Scan for the cell matching the given text and deliver its [x, y] coordinate at center. 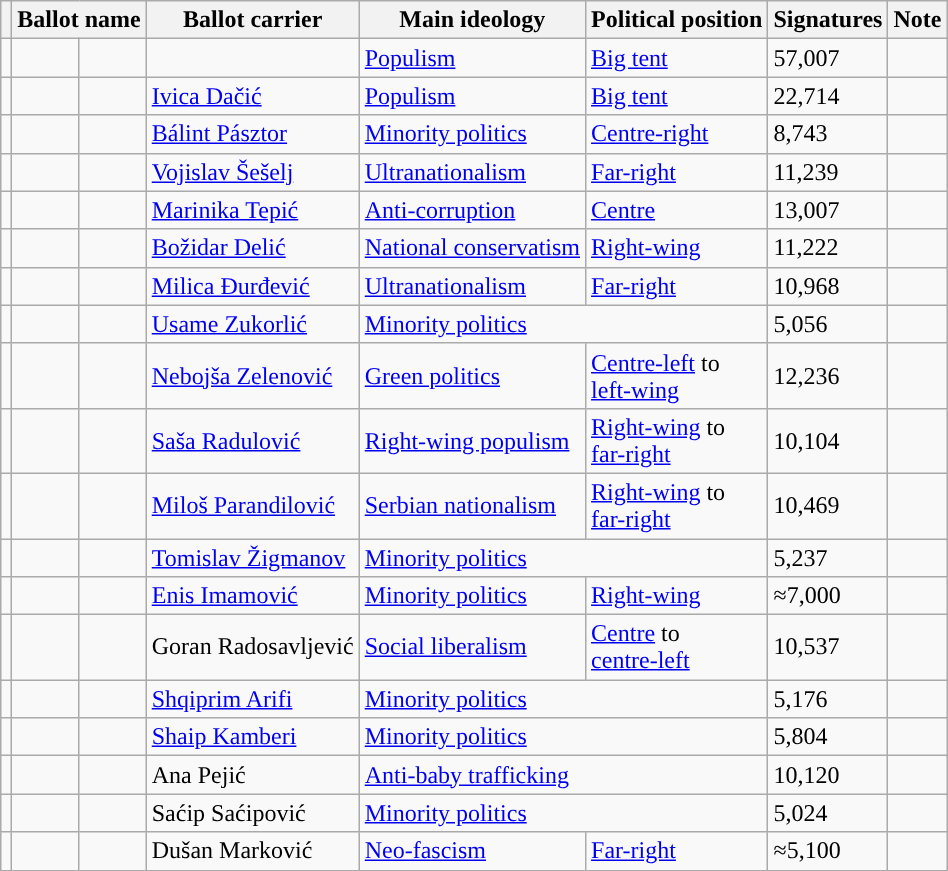
Centre tocentre-left [677, 648]
Marinika Tepić [252, 210]
Social liberalism [472, 648]
Saša Radulović [252, 440]
11,222 [828, 248]
5,237 [828, 557]
10,104 [828, 440]
Main ideology [472, 20]
Ballot carrier [252, 20]
≈5,100 [828, 851]
Political position [677, 20]
Shqiprim Arifi [252, 699]
National conservatism [472, 248]
Vojislav Šešelj [252, 172]
≈7,000 [828, 596]
Neo-fascism [472, 851]
Centre-right [677, 134]
Note [918, 20]
22,714 [828, 96]
10,537 [828, 648]
10,120 [828, 775]
10,968 [828, 286]
Enis Imamović [252, 596]
8,743 [828, 134]
Tomislav Žigmanov [252, 557]
Ana Pejić [252, 775]
Dušan Marković [252, 851]
57,007 [828, 58]
Goran Radosavljević [252, 648]
Saćip Saćipović [252, 813]
12,236 [828, 376]
Serbian nationalism [472, 506]
10,469 [828, 506]
Anti-baby trafficking [564, 775]
Centre [677, 210]
Right-wing populism [472, 440]
Signatures [828, 20]
Usame Zukorlić [252, 324]
Green politics [472, 376]
Milica Đurđević [252, 286]
Shaip Kamberi [252, 737]
Ivica Dačić [252, 96]
5,804 [828, 737]
Božidar Delić [252, 248]
5,024 [828, 813]
Bálint Pásztor [252, 134]
Miloš Parandilović [252, 506]
5,176 [828, 699]
13,007 [828, 210]
Ballot name [79, 20]
11,239 [828, 172]
Nebojša Zelenović [252, 376]
Centre-left toleft-wing [677, 376]
Anti-corruption [472, 210]
5,056 [828, 324]
